Provide the [X, Y] coordinate of the cell's center where the given text is located.  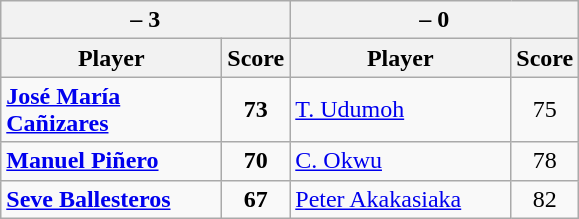
José María Cañizares [112, 110]
– 0 [434, 20]
Seve Ballesteros [112, 199]
82 [545, 199]
75 [545, 110]
– 3 [146, 20]
67 [256, 199]
Manuel Piñero [112, 161]
73 [256, 110]
T. Udumoh [400, 110]
Peter Akakasiaka [400, 199]
78 [545, 161]
70 [256, 161]
C. Okwu [400, 161]
